Scan for the cell matching the given text and deliver its [x, y] coordinate at center. 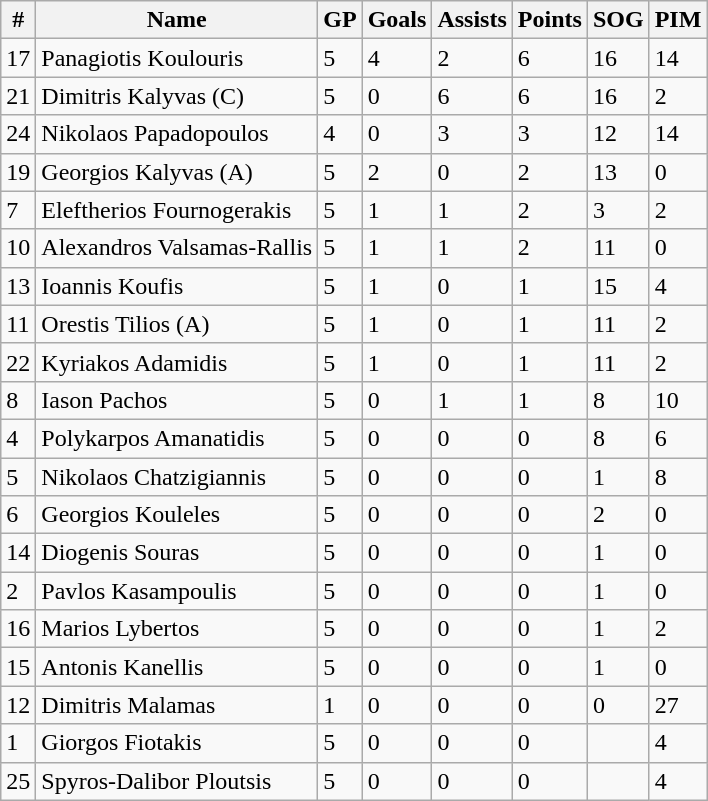
Georgios Kalyvas (A) [177, 172]
Polykarpos Amanatidis [177, 438]
Assists [472, 20]
27 [678, 705]
Goals [397, 20]
Spyros-Dalibor Ploutsis [177, 781]
Nikolaos Papadopoulos [177, 134]
25 [18, 781]
19 [18, 172]
Ioannis Koufis [177, 286]
Dimitris Kalyvas (C) [177, 96]
Name [177, 20]
Panagiotis Koulouris [177, 58]
Nikolaos Chatzigiannis [177, 477]
Giorgos Fiotakis [177, 743]
Points [550, 20]
Alexandros Valsamas-Rallis [177, 248]
# [18, 20]
Diogenis Souras [177, 553]
GP [340, 20]
Antonis Kanellis [177, 667]
21 [18, 96]
Eleftherios Fournogerakis [177, 210]
Orestis Tilios (A) [177, 324]
Pavlos Kasampoulis [177, 591]
22 [18, 362]
24 [18, 134]
Kyriakos Adamidis [177, 362]
Marios Lybertos [177, 629]
SOG [618, 20]
Iason Pachos [177, 400]
Dimitris Malamas [177, 705]
7 [18, 210]
17 [18, 58]
Georgios Kouleles [177, 515]
PIM [678, 20]
